Return [X, Y] of the center of cell containing provided text 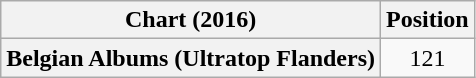
Belgian Albums (Ultratop Flanders) [191, 58]
Position [428, 20]
Chart (2016) [191, 20]
121 [428, 58]
